Identify which cell holds the provided text, then report its (X, Y) central coordinate. 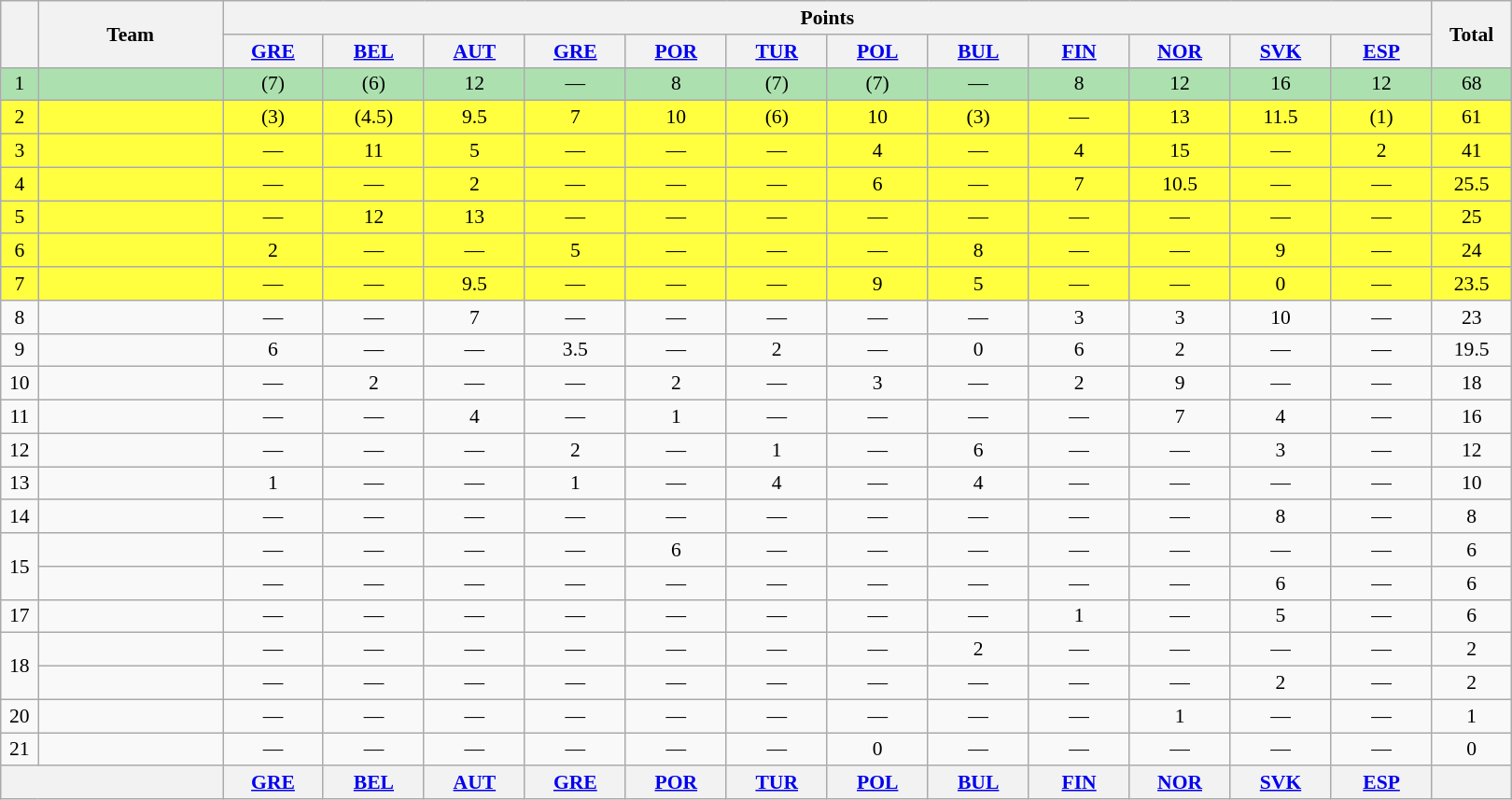
23 (1471, 317)
19.5 (1471, 350)
3.5 (575, 350)
20 (20, 716)
(4.5) (373, 118)
21 (20, 750)
Total (1471, 34)
25.5 (1471, 184)
41 (1471, 151)
11.5 (1281, 118)
Points (827, 18)
10.5 (1180, 184)
68 (1471, 84)
61 (1471, 118)
17 (20, 616)
23.5 (1471, 284)
Team (131, 34)
24 (1471, 251)
14 (20, 517)
(1) (1381, 118)
25 (1471, 218)
